Extract the (x, y) coordinate from the center of the cell holding the provided text.  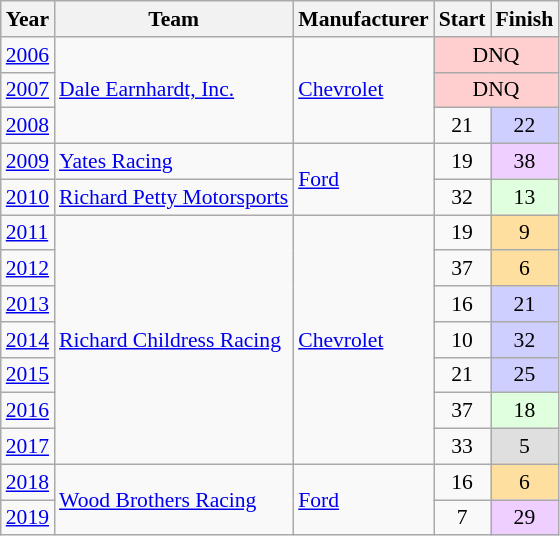
Richard Petty Motorsports (174, 197)
2012 (28, 269)
Manufacturer (363, 19)
2018 (28, 482)
2007 (28, 90)
7 (462, 518)
2006 (28, 55)
10 (462, 340)
Start (462, 19)
Year (28, 19)
Dale Earnhardt, Inc. (174, 90)
2017 (28, 447)
2011 (28, 233)
Richard Childress Racing (174, 340)
38 (525, 162)
2009 (28, 162)
22 (525, 126)
Finish (525, 19)
2015 (28, 375)
Team (174, 19)
Yates Racing (174, 162)
18 (525, 411)
13 (525, 197)
29 (525, 518)
2019 (28, 518)
2016 (28, 411)
2008 (28, 126)
33 (462, 447)
2010 (28, 197)
2013 (28, 304)
5 (525, 447)
9 (525, 233)
25 (525, 375)
2014 (28, 340)
Wood Brothers Racing (174, 500)
